Pinpoint the cell where the given text exists, returning its (x, y) midpoint coordinate. 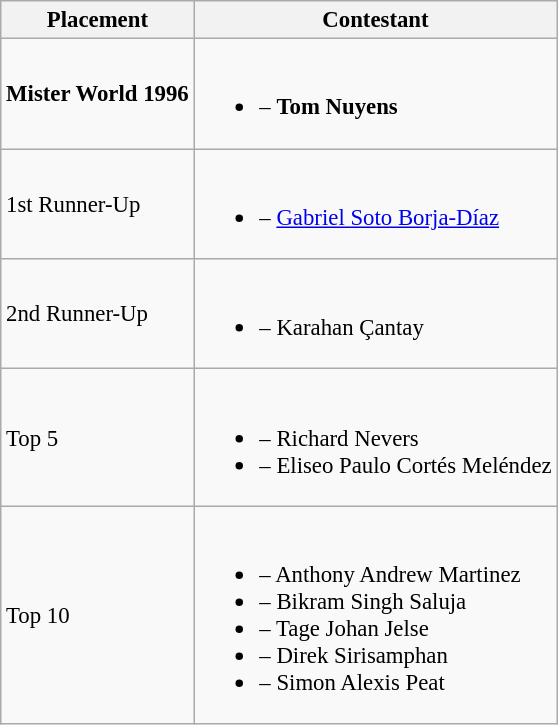
1st Runner-Up (98, 204)
Top 5 (98, 438)
Placement (98, 20)
– Anthony Andrew Martinez – Bikram Singh Saluja – Tage Johan Jelse – Direk Sirisamphan – Simon Alexis Peat (376, 615)
– Gabriel Soto Borja-Díaz (376, 204)
Contestant (376, 20)
– Karahan Çantay (376, 314)
– Richard Nevers – Eliseo Paulo Cortés Meléndez (376, 438)
– Tom Nuyens (376, 94)
Mister World 1996 (98, 94)
Top 10 (98, 615)
2nd Runner-Up (98, 314)
